Search for the cell housing the specified text and yield its [X, Y] center coordinate. 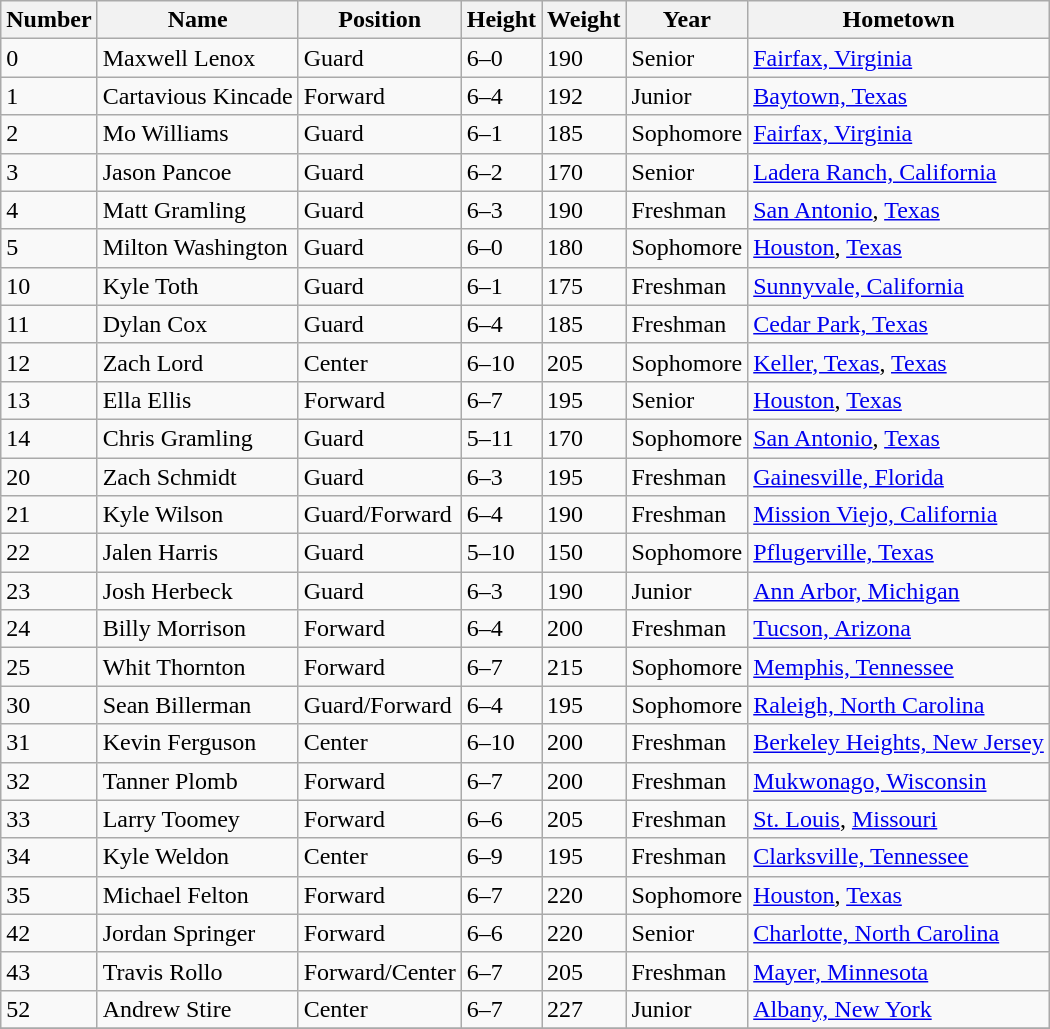
Whit Thornton [198, 667]
23 [49, 591]
43 [49, 971]
Tucson, Arizona [899, 629]
Raleigh, North Carolina [899, 705]
Dylan Cox [198, 324]
52 [49, 1009]
Milton Washington [198, 248]
215 [584, 667]
Jordan Springer [198, 933]
Kyle Weldon [198, 857]
Larry Toomey [198, 819]
Cedar Park, Texas [899, 324]
150 [584, 553]
Billy Morrison [198, 629]
Number [49, 20]
Mukwonago, Wisconsin [899, 781]
33 [49, 819]
Ladera Ranch, California [899, 172]
31 [49, 743]
22 [49, 553]
25 [49, 667]
Zach Schmidt [198, 477]
180 [584, 248]
4 [49, 210]
Mo Williams [198, 134]
Name [198, 20]
34 [49, 857]
6–2 [501, 172]
13 [49, 400]
Position [380, 20]
Hometown [899, 20]
Albany, New York [899, 1009]
Height [501, 20]
12 [49, 362]
Ann Arbor, Michigan [899, 591]
1 [49, 96]
Keller, Texas, Texas [899, 362]
Berkeley Heights, New Jersey [899, 743]
2 [49, 134]
35 [49, 895]
11 [49, 324]
Maxwell Lenox [198, 58]
32 [49, 781]
Gainesville, Florida [899, 477]
192 [584, 96]
5–11 [501, 438]
Charlotte, North Carolina [899, 933]
21 [49, 515]
Josh Herbeck [198, 591]
Sunnyvale, California [899, 286]
30 [49, 705]
Memphis, Tennessee [899, 667]
St. Louis, Missouri [899, 819]
Jalen Harris [198, 553]
6–9 [501, 857]
Year [687, 20]
Clarksville, Tennessee [899, 857]
227 [584, 1009]
Zach Lord [198, 362]
Matt Gramling [198, 210]
Mission Viejo, California [899, 515]
Weight [584, 20]
Kyle Wilson [198, 515]
Pflugerville, Texas [899, 553]
Jason Pancoe [198, 172]
Kevin Ferguson [198, 743]
24 [49, 629]
175 [584, 286]
5 [49, 248]
20 [49, 477]
Kyle Toth [198, 286]
5–10 [501, 553]
Cartavious Kincade [198, 96]
Ella Ellis [198, 400]
42 [49, 933]
Mayer, Minnesota [899, 971]
3 [49, 172]
Sean Billerman [198, 705]
Baytown, Texas [899, 96]
Travis Rollo [198, 971]
0 [49, 58]
10 [49, 286]
Forward/Center [380, 971]
Andrew Stire [198, 1009]
Chris Gramling [198, 438]
Tanner Plomb [198, 781]
Michael Felton [198, 895]
14 [49, 438]
